Pinpoint the cell where the given text exists, returning its (X, Y) midpoint coordinate. 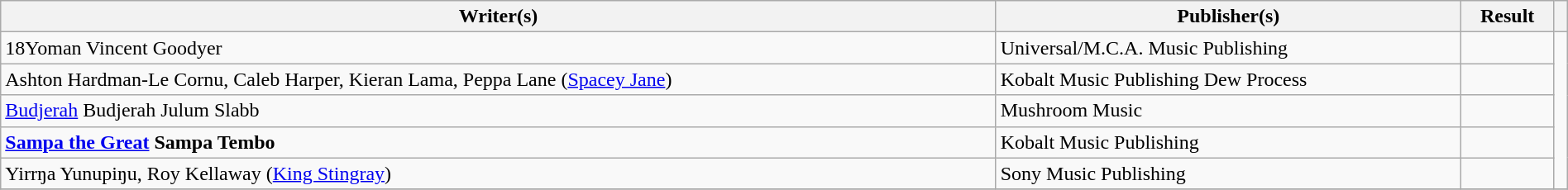
Ashton Hardman-Le Cornu, Caleb Harper, Kieran Lama, Peppa Lane (Spacey Jane) (498, 79)
Yirrŋa Yunupiŋu, Roy Kellaway (King Stingray) (498, 173)
Kobalt Music Publishing Dew Process (1228, 79)
Publisher(s) (1228, 17)
Sony Music Publishing (1228, 173)
Kobalt Music Publishing (1228, 142)
Universal/M.C.A. Music Publishing (1228, 48)
Sampa the Great Sampa Tembo (498, 142)
Writer(s) (498, 17)
Budjerah Budjerah Julum Slabb (498, 111)
18Yoman Vincent Goodyer (498, 48)
Result (1507, 17)
Mushroom Music (1228, 111)
